Capture the cell that displays the provided text and extract its [X, Y] central coordinate. 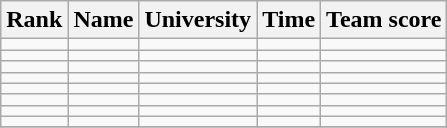
Name [104, 20]
University [198, 20]
Team score [384, 20]
Time [289, 20]
Rank [34, 20]
